Return [x, y] of the center of cell containing provided text 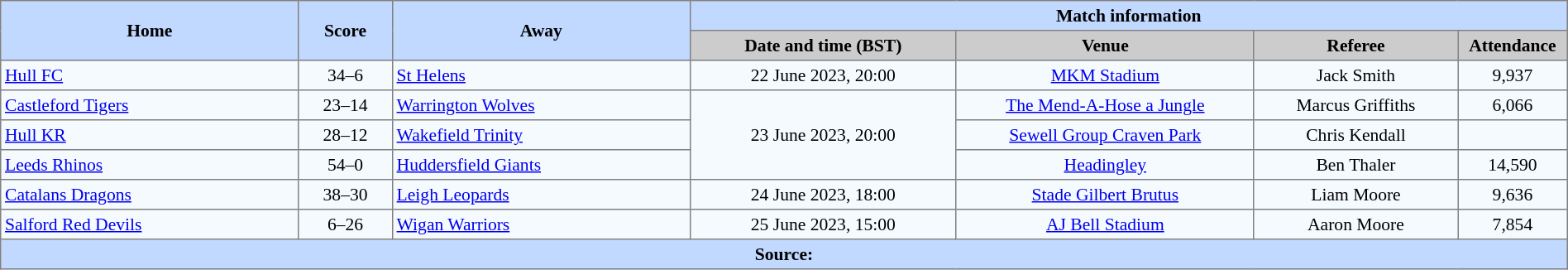
Leeds Rhinos [150, 165]
Chris Kendall [1355, 135]
Sewell Group Craven Park [1105, 135]
Wigan Warriors [541, 224]
AJ Bell Stadium [1105, 224]
Referee [1355, 46]
54–0 [346, 165]
24 June 2023, 18:00 [823, 195]
38–30 [346, 195]
14,590 [1513, 165]
The Mend-A-Hose a Jungle [1105, 105]
Source: [784, 254]
Away [541, 31]
7,854 [1513, 224]
23 June 2023, 20:00 [823, 135]
Ben Thaler [1355, 165]
Huddersfield Giants [541, 165]
Attendance [1513, 46]
Wakefield Trinity [541, 135]
Headingley [1105, 165]
9,937 [1513, 75]
Stade Gilbert Brutus [1105, 195]
22 June 2023, 20:00 [823, 75]
Marcus Griffiths [1355, 105]
6,066 [1513, 105]
Hull KR [150, 135]
Warrington Wolves [541, 105]
Aaron Moore [1355, 224]
6–26 [346, 224]
Date and time (BST) [823, 46]
23–14 [346, 105]
25 June 2023, 15:00 [823, 224]
Jack Smith [1355, 75]
9,636 [1513, 195]
Venue [1105, 46]
34–6 [346, 75]
Leigh Leopards [541, 195]
Castleford Tigers [150, 105]
Liam Moore [1355, 195]
Match information [1128, 16]
Salford Red Devils [150, 224]
St Helens [541, 75]
Hull FC [150, 75]
MKM Stadium [1105, 75]
Home [150, 31]
28–12 [346, 135]
Score [346, 31]
Catalans Dragons [150, 195]
